Capture the cell that displays the provided text and extract its (X, Y) central coordinate. 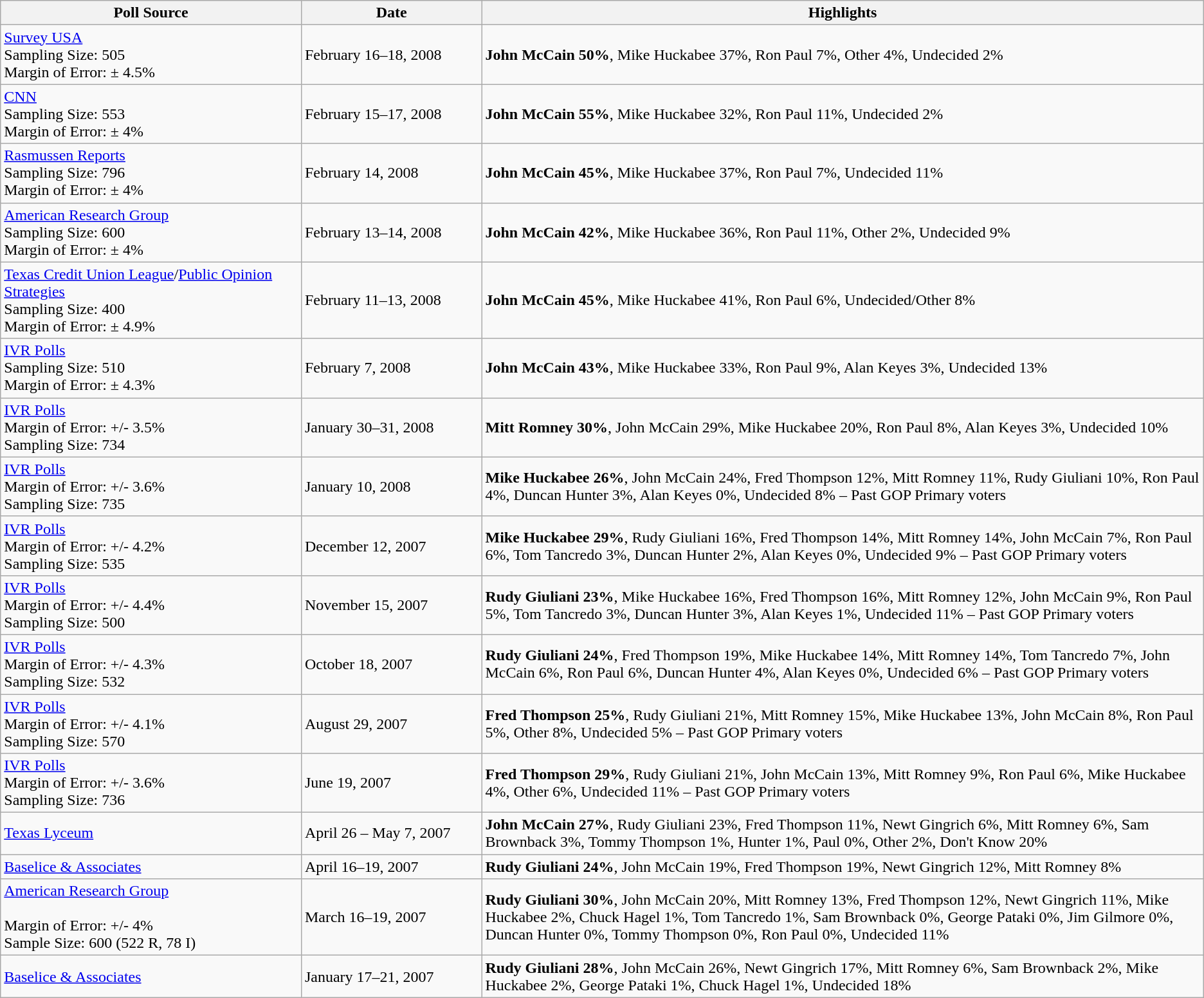
February 15–17, 2008 (391, 114)
American Research GroupMargin of Error: +/- 4% Sample Size: 600 (522 R, 78 I) (151, 918)
John McCain 55%, Mike Huckabee 32%, Ron Paul 11%, Undecided 2% (843, 114)
February 7, 2008 (391, 368)
Texas Lyceum (151, 834)
American Research GroupSampling Size: 600 Margin of Error: ± 4% (151, 232)
IVR Polls Margin of Error: +/- 4.2% Sampling Size: 535 (151, 546)
February 13–14, 2008 (391, 232)
October 18, 2007 (391, 664)
April 16–19, 2007 (391, 867)
Texas Credit Union League/Public Opinion StrategiesSampling Size: 400 Margin of Error: ± 4.9% (151, 300)
Poll Source (151, 13)
February 11–13, 2008 (391, 300)
March 16–19, 2007 (391, 918)
John McCain 45%, Mike Huckabee 41%, Ron Paul 6%, Undecided/Other 8% (843, 300)
IVR Polls Margin of Error: +/- 3.5% Sampling Size: 734 (151, 427)
January 17–21, 2007 (391, 977)
Rudy Giuliani 24%, John McCain 19%, Fred Thompson 19%, Newt Gingrich 12%, Mitt Romney 8% (843, 867)
February 14, 2008 (391, 173)
Date (391, 13)
IVR Polls Margin of Error: +/- 4.4% Sampling Size: 500 (151, 605)
IVR Polls Margin of Error: +/- 3.6% Sampling Size: 736 (151, 783)
IVR PollsSampling Size: 510 Margin of Error: ± 4.3% (151, 368)
January 30–31, 2008 (391, 427)
IVR Polls Margin of Error: +/- 4.3% Sampling Size: 532 (151, 664)
August 29, 2007 (391, 723)
December 12, 2007 (391, 546)
November 15, 2007 (391, 605)
Mitt Romney 30%, John McCain 29%, Mike Huckabee 20%, Ron Paul 8%, Alan Keyes 3%, Undecided 10% (843, 427)
January 10, 2008 (391, 486)
IVR Polls Margin of Error: +/- 4.1% Sampling Size: 570 (151, 723)
April 26 – May 7, 2007 (391, 834)
June 19, 2007 (391, 783)
Rasmussen ReportsSampling Size: 796 Margin of Error: ± 4% (151, 173)
John McCain 42%, Mike Huckabee 36%, Ron Paul 11%, Other 2%, Undecided 9% (843, 232)
Highlights (843, 13)
CNNSampling Size: 553 Margin of Error: ± 4% (151, 114)
IVR Polls Margin of Error: +/- 3.6% Sampling Size: 735 (151, 486)
John McCain 45%, Mike Huckabee 37%, Ron Paul 7%, Undecided 11% (843, 173)
February 16–18, 2008 (391, 55)
John McCain 43%, Mike Huckabee 33%, Ron Paul 9%, Alan Keyes 3%, Undecided 13% (843, 368)
John McCain 50%, Mike Huckabee 37%, Ron Paul 7%, Other 4%, Undecided 2% (843, 55)
Survey USASampling Size: 505 Margin of Error: ± 4.5% (151, 55)
